Scan for the cell matching the given text and deliver its [X, Y] coordinate at center. 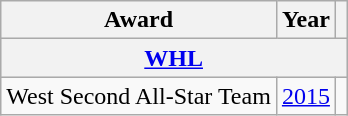
WHL [174, 58]
2015 [306, 96]
West Second All-Star Team [139, 96]
Year [306, 20]
Award [139, 20]
